Capture the cell that displays the provided text and extract its [x, y] central coordinate. 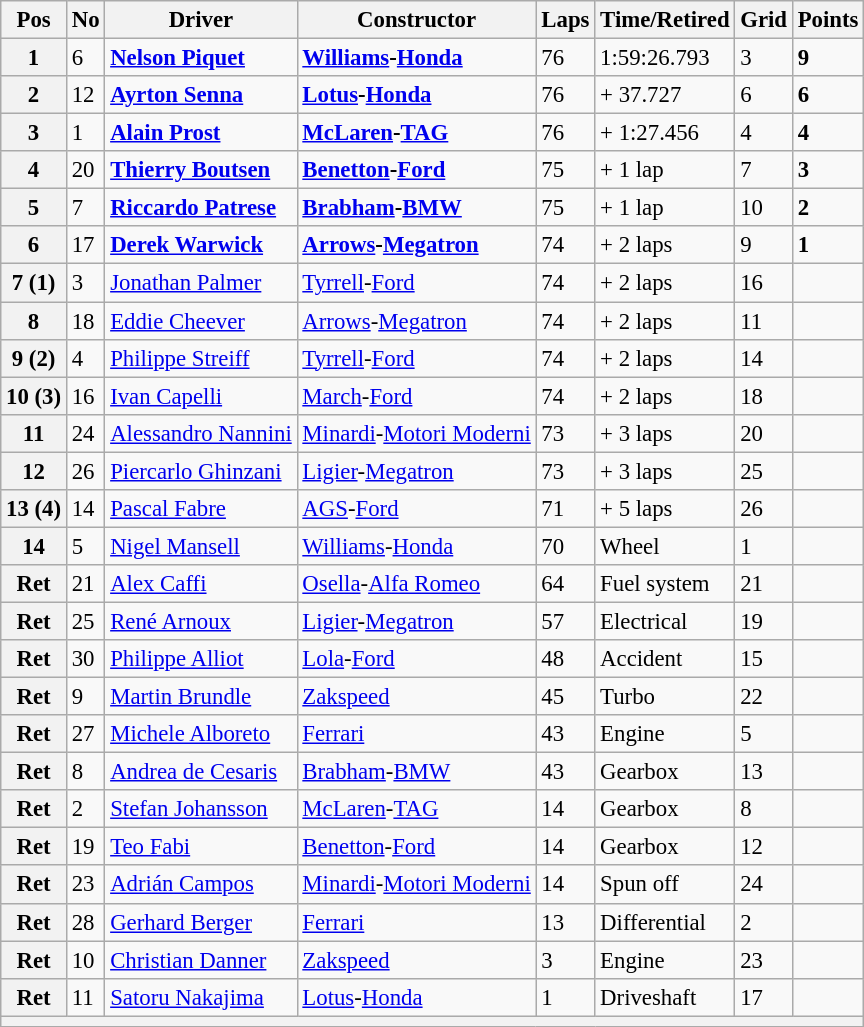
64 [566, 584]
Grid [764, 20]
Martin Brundle [201, 697]
Derek Warwick [201, 245]
Turbo [665, 697]
Thierry Boutsen [201, 170]
Alain Prost [201, 133]
7 (1) [34, 283]
70 [566, 546]
48 [566, 659]
Christian Danner [201, 960]
AGS-Ford [416, 509]
Fuel system [665, 584]
22 [764, 697]
Ayrton Senna [201, 95]
Spun off [665, 885]
Nigel Mansell [201, 546]
+ 5 laps [665, 509]
Constructor [416, 20]
+ 37.727 [665, 95]
Alex Caffi [201, 584]
René Arnoux [201, 621]
Pascal Fabre [201, 509]
Ivan Capelli [201, 396]
Andrea de Cesaris [201, 772]
Nelson Piquet [201, 58]
Accident [665, 659]
Wheel [665, 546]
10 (3) [34, 396]
9 (2) [34, 358]
No [85, 20]
Driver [201, 20]
1:59:26.793 [665, 58]
March-Ford [416, 396]
Satoru Nakajima [201, 997]
Laps [566, 20]
Pos [34, 20]
Differential [665, 922]
27 [85, 734]
Michele Alboreto [201, 734]
Driveshaft [665, 997]
Riccardo Patrese [201, 208]
Gerhard Berger [201, 922]
Teo Fabi [201, 847]
Points [828, 20]
Eddie Cheever [201, 321]
Lola-Ford [416, 659]
Jonathan Palmer [201, 283]
Stefan Johansson [201, 809]
45 [566, 697]
Time/Retired [665, 20]
57 [566, 621]
15 [764, 659]
28 [85, 922]
Philippe Streiff [201, 358]
+ 1:27.456 [665, 133]
Philippe Alliot [201, 659]
Adrián Campos [201, 885]
Electrical [665, 621]
13 (4) [34, 509]
Alessandro Nannini [201, 433]
Osella-Alfa Romeo [416, 584]
30 [85, 659]
Piercarlo Ghinzani [201, 471]
71 [566, 509]
